From the cell containing the given text, extract its center point as [x, y] coordinate. 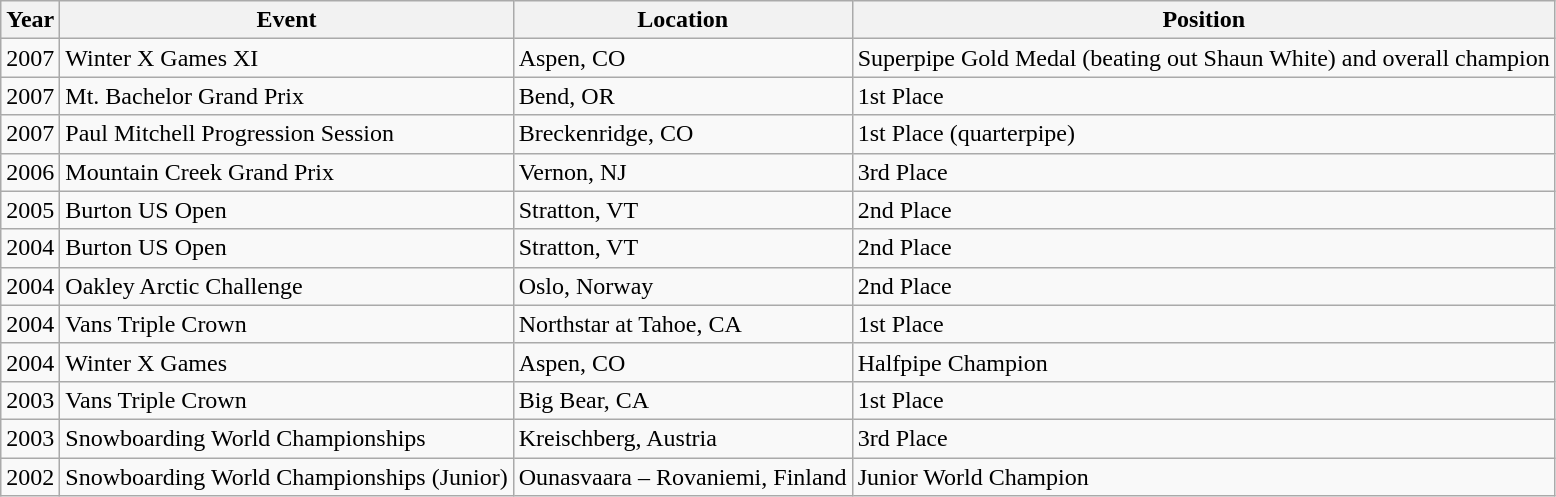
Kreischberg, Austria [682, 438]
Position [1204, 20]
Winter X Games XI [286, 58]
Breckenridge, CO [682, 134]
Big Bear, CA [682, 400]
Halfpipe Champion [1204, 362]
Vernon, NJ [682, 172]
2006 [30, 172]
Mt. Bachelor Grand Prix [286, 96]
Snowboarding World Championships [286, 438]
Northstar at Tahoe, CA [682, 324]
Oslo, Norway [682, 286]
Bend, OR [682, 96]
Ounasvaara – Rovaniemi, Finland [682, 477]
Snowboarding World Championships (Junior) [286, 477]
Oakley Arctic Challenge [286, 286]
Year [30, 20]
Superpipe Gold Medal (beating out Shaun White) and overall champion [1204, 58]
1st Place (quarterpipe) [1204, 134]
Paul Mitchell Progression Session [286, 134]
Mountain Creek Grand Prix [286, 172]
Junior World Champion [1204, 477]
2002 [30, 477]
Location [682, 20]
Event [286, 20]
Winter X Games [286, 362]
2005 [30, 210]
